For the text-containing cell, return its midpoint in [x, y] coordinate format. 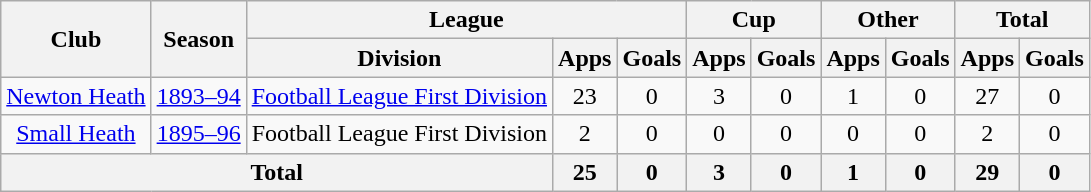
Division [399, 58]
29 [987, 172]
Other [888, 20]
League [466, 20]
Season [198, 39]
1893–94 [198, 96]
Cup [754, 20]
27 [987, 96]
25 [585, 172]
23 [585, 96]
Club [76, 39]
1895–96 [198, 134]
Newton Heath [76, 96]
Small Heath [76, 134]
